Pinpoint the cell where the given text exists, returning its (x, y) midpoint coordinate. 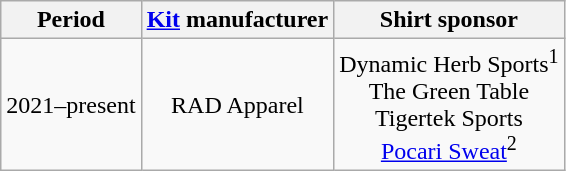
RAD Apparel (238, 105)
Kit manufacturer (238, 20)
Shirt sponsor (449, 20)
2021–present (71, 105)
Period (71, 20)
Dynamic Herb Sports1 The Green Table Tigertek Sports Pocari Sweat2 (449, 105)
